Capture the cell that displays the provided text and extract its (x, y) central coordinate. 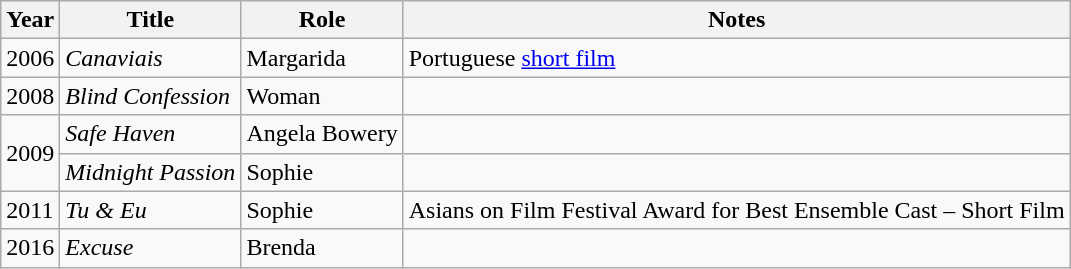
2009 (30, 153)
Year (30, 20)
Title (150, 20)
Angela Bowery (322, 134)
Safe Haven (150, 134)
Blind Confession (150, 96)
2011 (30, 210)
Asians on Film Festival Award for Best Ensemble Cast – Short Film (736, 210)
2006 (30, 58)
Tu & Eu (150, 210)
Brenda (322, 248)
2016 (30, 248)
2008 (30, 96)
Notes (736, 20)
Excuse (150, 248)
Margarida (322, 58)
Midnight Passion (150, 172)
Woman (322, 96)
Canaviais (150, 58)
Role (322, 20)
Portuguese short film (736, 58)
